Determine the (x, y) coordinate at the center of the cell enclosing the given text.  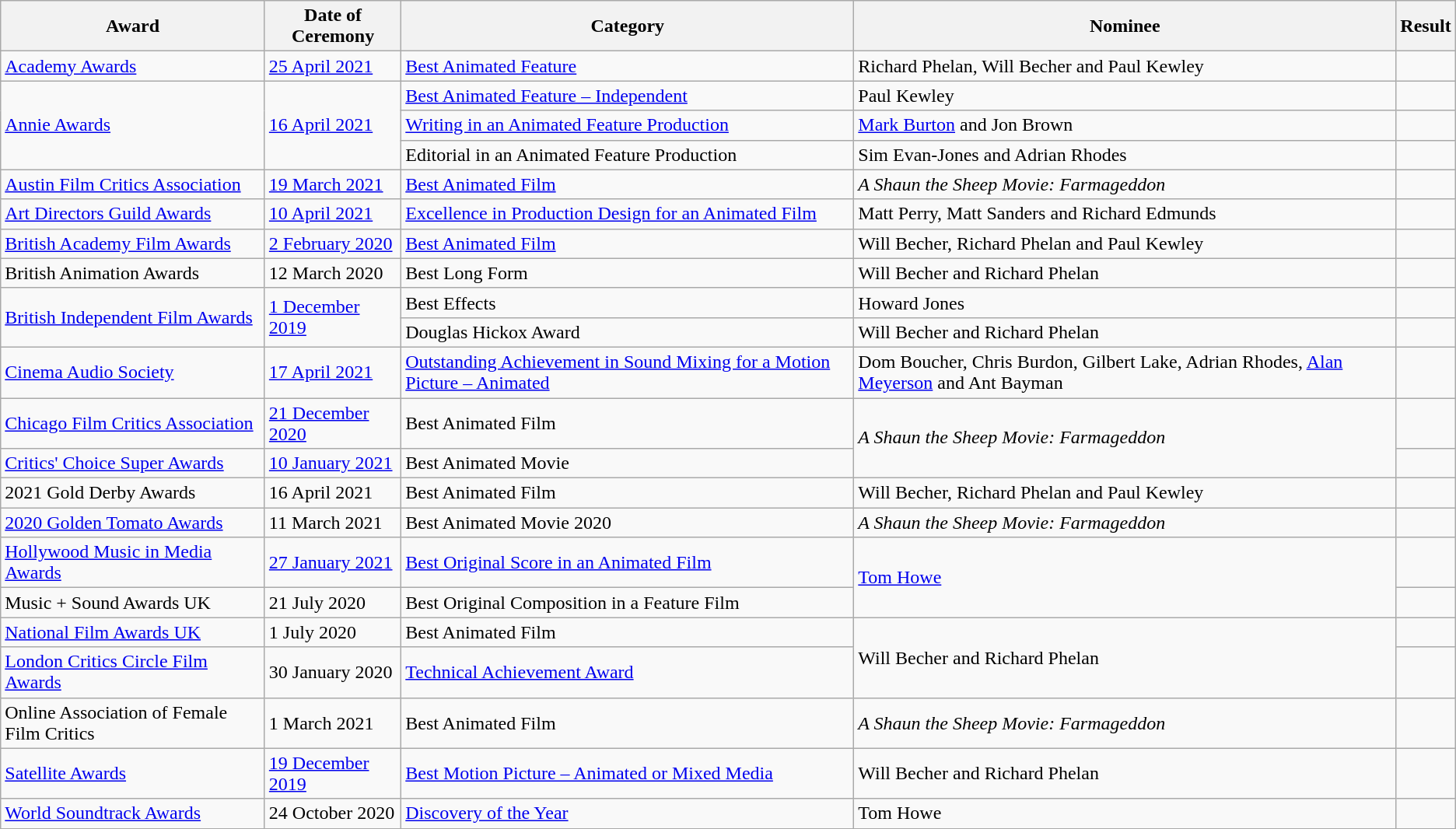
Matt Perry, Matt Sanders and Richard Edmunds (1125, 214)
Sim Evan-Jones and Adrian Rhodes (1125, 155)
Best Animated Feature (628, 66)
Douglas Hickox Award (628, 332)
Award (133, 26)
Best Animated Movie 2020 (628, 523)
Music + Sound Awards UK (133, 603)
2 February 2020 (333, 243)
Critics' Choice Super Awards (133, 463)
12 March 2020 (333, 273)
Nominee (1125, 26)
21 December 2020 (333, 423)
19 March 2021 (333, 184)
Art Directors Guild Awards (133, 214)
Outstanding Achievement in Sound Mixing for a Motion Picture – Animated (628, 372)
Best Original Score in an Animated Film (628, 563)
Austin Film Critics Association (133, 184)
Mark Burton and Jon Brown (1125, 125)
Best Original Composition in a Feature Film (628, 603)
21 July 2020 (333, 603)
Excellence in Production Design for an Animated Film (628, 214)
Richard Phelan, Will Becher and Paul Kewley (1125, 66)
Category (628, 26)
1 March 2021 (333, 723)
British Independent Film Awards (133, 317)
Best Animated Feature – Independent (628, 96)
Discovery of the Year (628, 813)
17 April 2021 (333, 372)
1 December 2019 (333, 317)
Result (1426, 26)
British Academy Film Awards (133, 243)
Best Effects (628, 303)
Paul Kewley (1125, 96)
Date of Ceremony (333, 26)
Best Long Form (628, 273)
Cinema Audio Society (133, 372)
Academy Awards (133, 66)
1 July 2020 (333, 632)
Technical Achievement Award (628, 672)
Best Motion Picture – Animated or Mixed Media (628, 773)
Writing in an Animated Feature Production (628, 125)
27 January 2021 (333, 563)
2021 Gold Derby Awards (133, 493)
Online Association of Female Film Critics (133, 723)
British Animation Awards (133, 273)
10 April 2021 (333, 214)
Chicago Film Critics Association (133, 423)
11 March 2021 (333, 523)
19 December 2019 (333, 773)
Annie Awards (133, 125)
Editorial in an Animated Feature Production (628, 155)
Satellite Awards (133, 773)
London Critics Circle Film Awards (133, 672)
2020 Golden Tomato Awards (133, 523)
Hollywood Music in Media Awards (133, 563)
24 October 2020 (333, 813)
25 April 2021 (333, 66)
National Film Awards UK (133, 632)
Best Animated Movie (628, 463)
30 January 2020 (333, 672)
10 January 2021 (333, 463)
World Soundtrack Awards (133, 813)
Dom Boucher, Chris Burdon, Gilbert Lake, Adrian Rhodes, Alan Meyerson and Ant Bayman (1125, 372)
Howard Jones (1125, 303)
